Identify which cell holds the provided text, then report its [x, y] central coordinate. 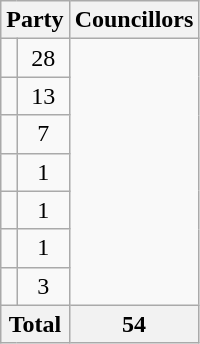
54 [134, 324]
Total [35, 324]
3 [43, 286]
Party [35, 20]
13 [43, 96]
Councillors [134, 20]
28 [43, 58]
7 [43, 134]
